From the cell containing the given text, extract its center point as [x, y] coordinate. 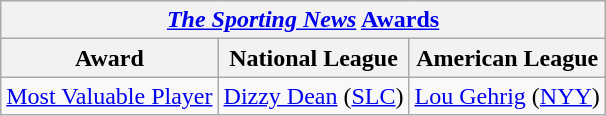
American League [507, 58]
Most Valuable Player [110, 96]
Dizzy Dean (SLC) [314, 96]
Award [110, 58]
The Sporting News Awards [304, 20]
Lou Gehrig (NYY) [507, 96]
National League [314, 58]
